Search for the cell housing the specified text and yield its (X, Y) center coordinate. 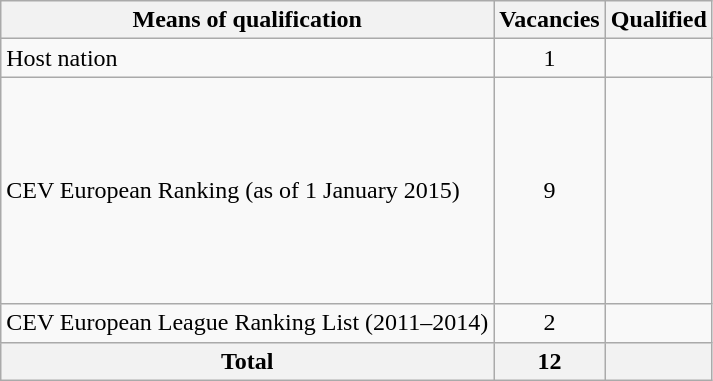
12 (550, 361)
9 (550, 190)
Vacancies (550, 20)
1 (550, 58)
CEV European League Ranking List (2011–2014) (248, 323)
Means of qualification (248, 20)
Host nation (248, 58)
CEV European Ranking (as of 1 January 2015) (248, 190)
Total (248, 361)
Qualified (658, 20)
2 (550, 323)
